Detect which cell encompasses the target text, then output its (X, Y) center coordinate. 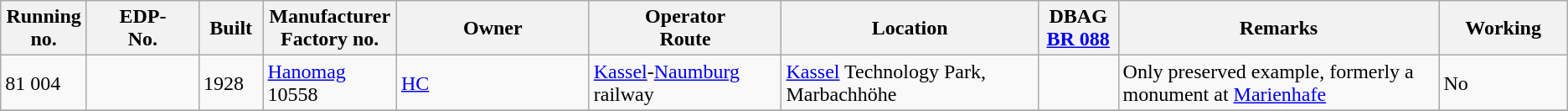
No (1503, 82)
EDP-No. (142, 29)
Hanomag10558 (330, 82)
OperatorRoute (685, 29)
Only preserved example, formerly a monument at Marienhafe (1278, 82)
DBAGBR 088 (1078, 29)
Remarks (1278, 29)
81 004 (44, 82)
Location (910, 29)
Working (1503, 29)
1928 (231, 82)
Kassel Technology Park, Marbachhöhe (910, 82)
HC (493, 82)
ManufacturerFactory no. (330, 29)
Owner (493, 29)
Runningno. (44, 29)
Kassel-Naumburg railway (685, 82)
Built (231, 29)
